Determine the (X, Y) coordinate at the center of the cell enclosing the given text.  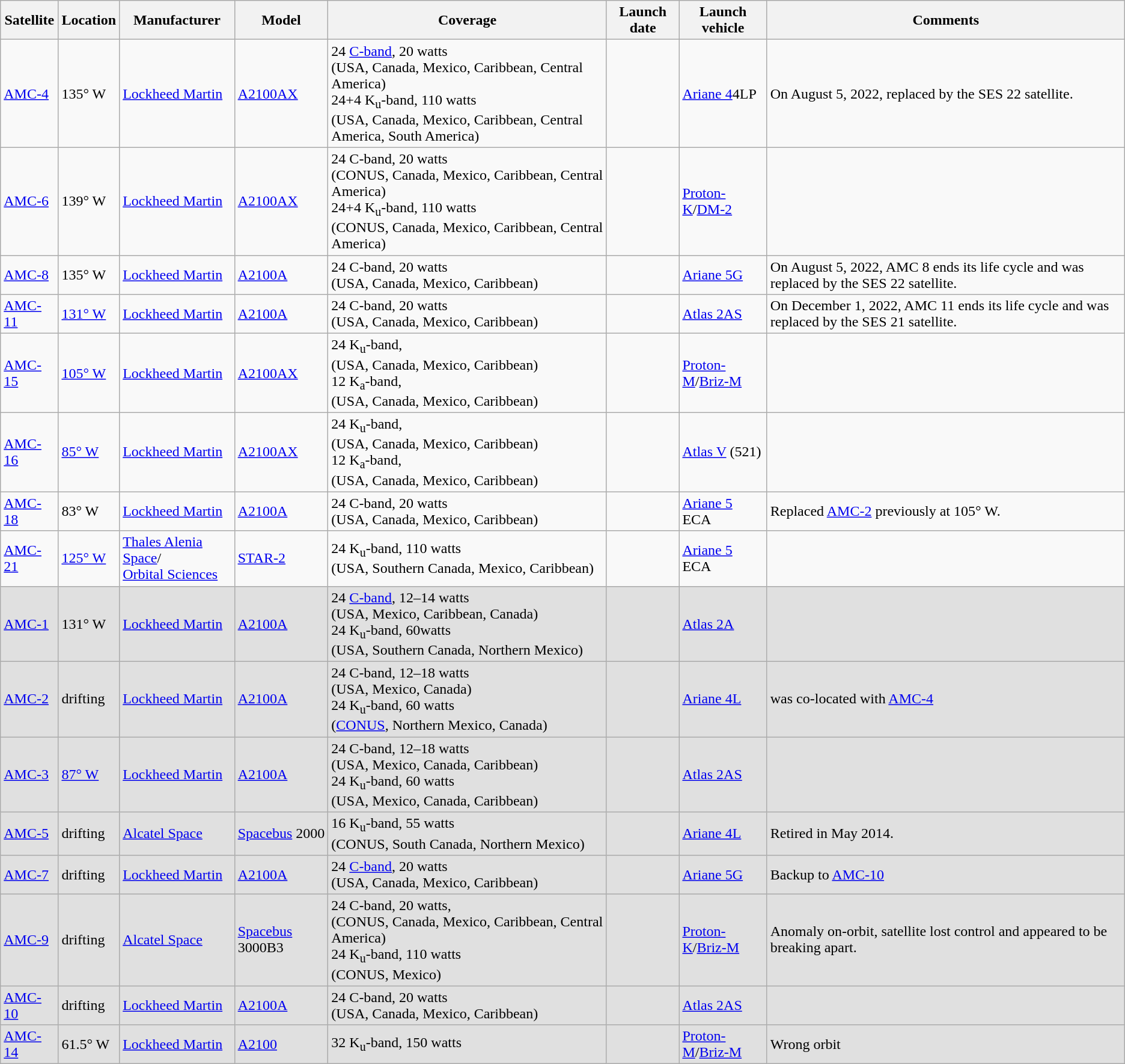
AMC-21 (29, 558)
On December 1, 2022, AMC 11 ends its life cycle and was replaced by the SES 21 satellite. (946, 314)
was co-located with AMC-4 (946, 699)
Launch vehicle (723, 20)
AMC-18 (29, 511)
AMC-16 (29, 452)
A2100 (281, 1045)
AMC-11 (29, 314)
Proton-K/Briz-M (723, 940)
24 C-band, 12–14 watts(USA, Mexico, Caribbean, Canada)24 Ku-band, 60watts(USA, Southern Canada, Northern Mexico) (468, 624)
Thales Alenia Space/Orbital Sciences (177, 558)
Coverage (468, 20)
24 C-band, 12–18 watts(USA, Mexico, Canada)24 Ku-band, 60 watts(CONUS, Northern Mexico, Canada) (468, 699)
24 Ku-band, 110 watts(USA, Southern Canada, Mexico, Caribbean) (468, 558)
87° W (89, 774)
61.5° W (89, 1045)
Spacebus 3000B3 (281, 940)
Spacebus 2000 (281, 833)
Model (281, 20)
AMC-9 (29, 940)
16 Ku-band, 55 watts(CONUS, South Canada, Northern Mexico) (468, 833)
125° W (89, 558)
Comments (946, 20)
STAR-2 (281, 558)
24 C-band, 20 watts(CONUS, Canada, Mexico, Caribbean, Central America)24+4 Ku-band, 110 watts(CONUS, Canada, Mexico, Caribbean, Central America) (468, 201)
AMC-5 (29, 833)
AMC-1 (29, 624)
139° W (89, 201)
Launch date (642, 20)
85° W (89, 452)
Anomaly on-orbit, satellite lost control and appeared to be breaking apart. (946, 940)
AMC-7 (29, 874)
Location (89, 20)
AMC-15 (29, 373)
Satellite (29, 20)
AMC-8 (29, 274)
AMC-4 (29, 94)
Ariane 44LP (723, 94)
32 Ku-band, 150 watts (468, 1045)
Wrong orbit (946, 1045)
AMC-14 (29, 1045)
AMC-3 (29, 774)
AMC-6 (29, 201)
24 C-band, 20 watts,(CONUS, Canada, Mexico, Caribbean, Central America)24 Ku-band, 110 watts(CONUS, Mexico) (468, 940)
Proton-K/DM-2 (723, 201)
105° W (89, 373)
Manufacturer (177, 20)
AMC-2 (29, 699)
Replaced AMC-2 previously at 105° W. (946, 511)
AMC-10 (29, 1005)
On August 5, 2022, AMC 8 ends its life cycle and was replaced by the SES 22 satellite. (946, 274)
Retired in May 2014. (946, 833)
On August 5, 2022, replaced by the SES 22 satellite. (946, 94)
Atlas V (521) (723, 452)
Backup to AMC-10 (946, 874)
83° W (89, 511)
24 C-band, 12–18 watts(USA, Mexico, Canada, Caribbean)24 Ku-band, 60 watts(USA, Mexico, Canada, Caribbean) (468, 774)
Atlas 2A (723, 624)
